Output the (X, Y) coordinate of the center of the cell containing the given text.  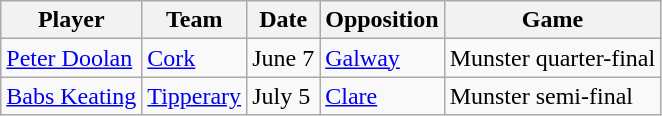
Galway (382, 58)
Game (552, 20)
Player (72, 20)
Date (284, 20)
Team (194, 20)
June 7 (284, 58)
Peter Doolan (72, 58)
Munster semi-final (552, 96)
Cork (194, 58)
July 5 (284, 96)
Tipperary (194, 96)
Babs Keating (72, 96)
Munster quarter-final (552, 58)
Opposition (382, 20)
Clare (382, 96)
